Return the [X, Y] coordinate for the center point of the cell that contains the specified text.  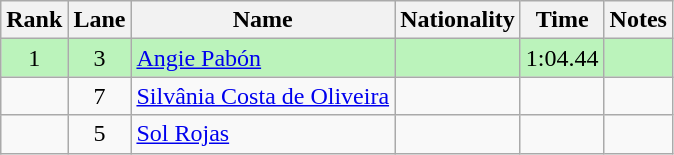
Nationality [458, 20]
Notes [638, 20]
Sol Rojas [263, 134]
Silvânia Costa de Oliveira [263, 96]
Name [263, 20]
5 [100, 134]
Rank [34, 20]
1:04.44 [562, 58]
Time [562, 20]
3 [100, 58]
1 [34, 58]
7 [100, 96]
Angie Pabón [263, 58]
Lane [100, 20]
